Capture the cell that displays the provided text and extract its [X, Y] central coordinate. 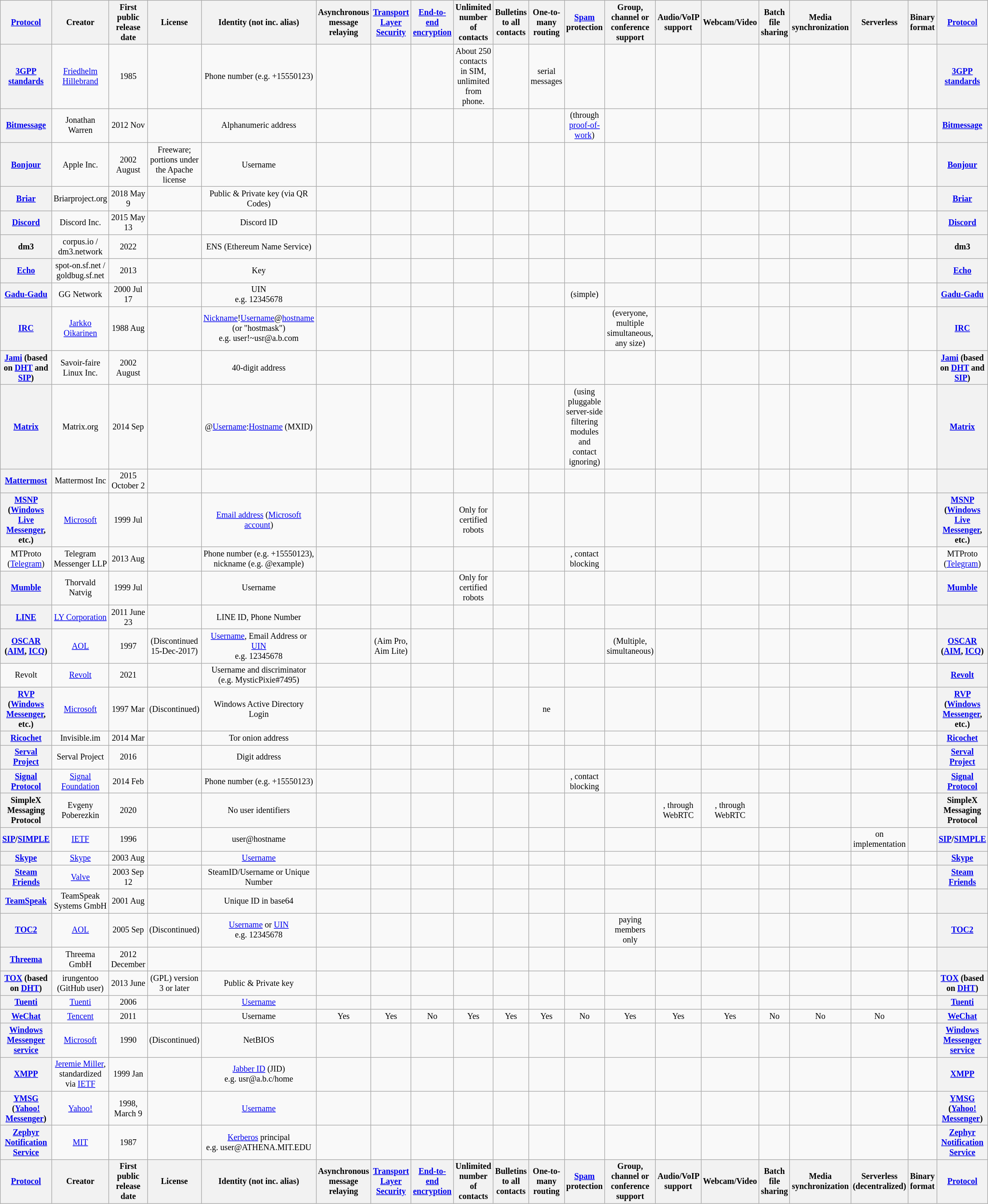
About 250 contacts in SIM, unlimited from phone. [473, 77]
(everyone, multiple simultaneous, any size) [630, 328]
user@hostname [259, 839]
(GPL) version 3 or later [175, 983]
Unique ID in base64 [259, 902]
2011 June 23 [128, 617]
2016 [128, 757]
Telegram Messenger LLP [80, 559]
UINe.g. 12345678 [259, 295]
1999 Jan [128, 1074]
Discord Inc. [80, 222]
Thorvald Natvig [80, 588]
Username and discriminator (e.g. MysticPixie#7495) [259, 675]
1997 [128, 646]
2012 December [128, 959]
spot-on.sf.net / goldbug.sf.net [80, 271]
(simple) [584, 295]
corpus.io / dm3.network [80, 246]
(through proof-of-work) [584, 125]
Public & Private key (via QR Codes) [259, 199]
Alphanumeric address [259, 125]
paying members only [630, 930]
1997 Mar [128, 709]
(Discontinued 15-Dec-2017) [175, 646]
Kerberos principale.g. user@ATHENA.MIT.EDU [259, 1142]
Serverless (decentralized) [879, 1181]
40-digit address [259, 368]
Email address (Microsoft account) [259, 520]
@Username:Hostname (MXID) [259, 427]
2005 Sep [128, 930]
2013 [128, 271]
2015 May 13 [128, 222]
2022 [128, 246]
No user identifiers [259, 810]
Evgeny Poberezkin [80, 810]
2001 Aug [128, 902]
2012 Nov [128, 125]
MIT [80, 1142]
2013 Aug [128, 559]
NetBIOS [259, 1040]
2014 Feb [128, 781]
ENS (Ethereum Name Service) [259, 246]
Windows Active Directory Login [259, 709]
Jonathan Warren [80, 125]
serial messages [547, 77]
2000 Jul 17 [128, 295]
Briarproject.org [80, 199]
2003 Sep 12 [128, 877]
2014 Mar [128, 738]
Threema [26, 959]
on implementation [879, 839]
Jeremie Miller, standardized via IETF [80, 1074]
Jabber ID (JID)e.g. usr@a.b.c/home [259, 1074]
2020 [128, 810]
1998, March 9 [128, 1108]
Friedhelm Hillebrand [80, 77]
2015 October 2 [128, 481]
LINE ID, Phone Number [259, 617]
Username or UINe.g. 12345678 [259, 930]
2013 June [128, 983]
1990 [128, 1040]
1987 [128, 1142]
TeamSpeak [26, 902]
IETF [80, 839]
Matrix.org [80, 427]
2014 Sep [128, 427]
(Multiple, simultaneous) [630, 646]
Username, Email Address or UINe.g. 12345678 [259, 646]
Digit address [259, 757]
GG Network [80, 295]
2006 [128, 1003]
Phone number (e.g. +15550123), nickname (e.g. @example) [259, 559]
Jarkko Oikarinen [80, 328]
Discord ID [259, 222]
LY Corporation [80, 617]
Tor onion address [259, 738]
Serverless [879, 23]
Mattermost Inc [80, 481]
Freeware; portions under the Apache license [175, 165]
Public & Private key [259, 983]
(Aim Pro, Aim Lite) [391, 646]
SteamID/Username or Unique Number [259, 877]
Threema GmbH [80, 959]
irungentoo (GitHub user) [80, 983]
2021 [128, 675]
TeamSpeak Systems GmbH [80, 902]
2003 Aug [128, 858]
1996 [128, 839]
(using pluggable server-side filtering modules and contact ignoring) [584, 427]
Savoir-faire Linux Inc. [80, 368]
Yahoo! [80, 1108]
2018 May 9 [128, 199]
1988 Aug [128, 328]
Invisible.im [80, 738]
Apple Inc. [80, 165]
Signal Foundation [80, 781]
LINE [26, 617]
Nickname!Username@hostname(or "hostmask")e.g. user!~usr@a.b.com [259, 328]
ne [547, 709]
Mattermost [26, 481]
Tencent [80, 1016]
Valve [80, 877]
2011 [128, 1016]
Key [259, 271]
1985 [128, 77]
